Pinpoint the cell where the given text exists, returning its [x, y] midpoint coordinate. 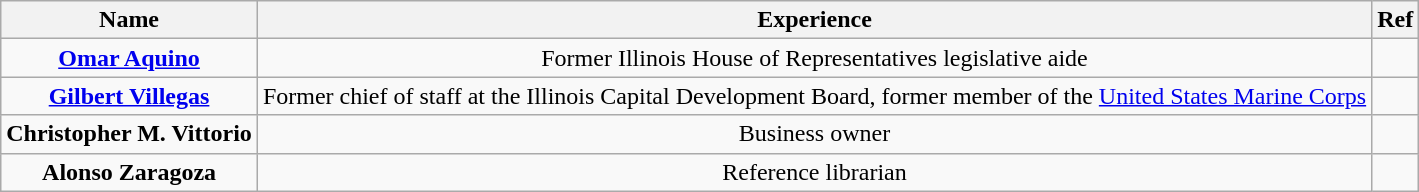
Name [130, 20]
Gilbert Villegas [130, 96]
Omar Aquino [130, 58]
Business owner [814, 134]
Former Illinois House of Representatives legislative aide [814, 58]
Christopher M. Vittorio [130, 134]
Former chief of staff at the Illinois Capital Development Board, former member of the United States Marine Corps [814, 96]
Ref [1396, 20]
Experience [814, 20]
Reference librarian [814, 172]
Alonso Zaragoza [130, 172]
